From the cell containing the given text, extract its center point as [x, y] coordinate. 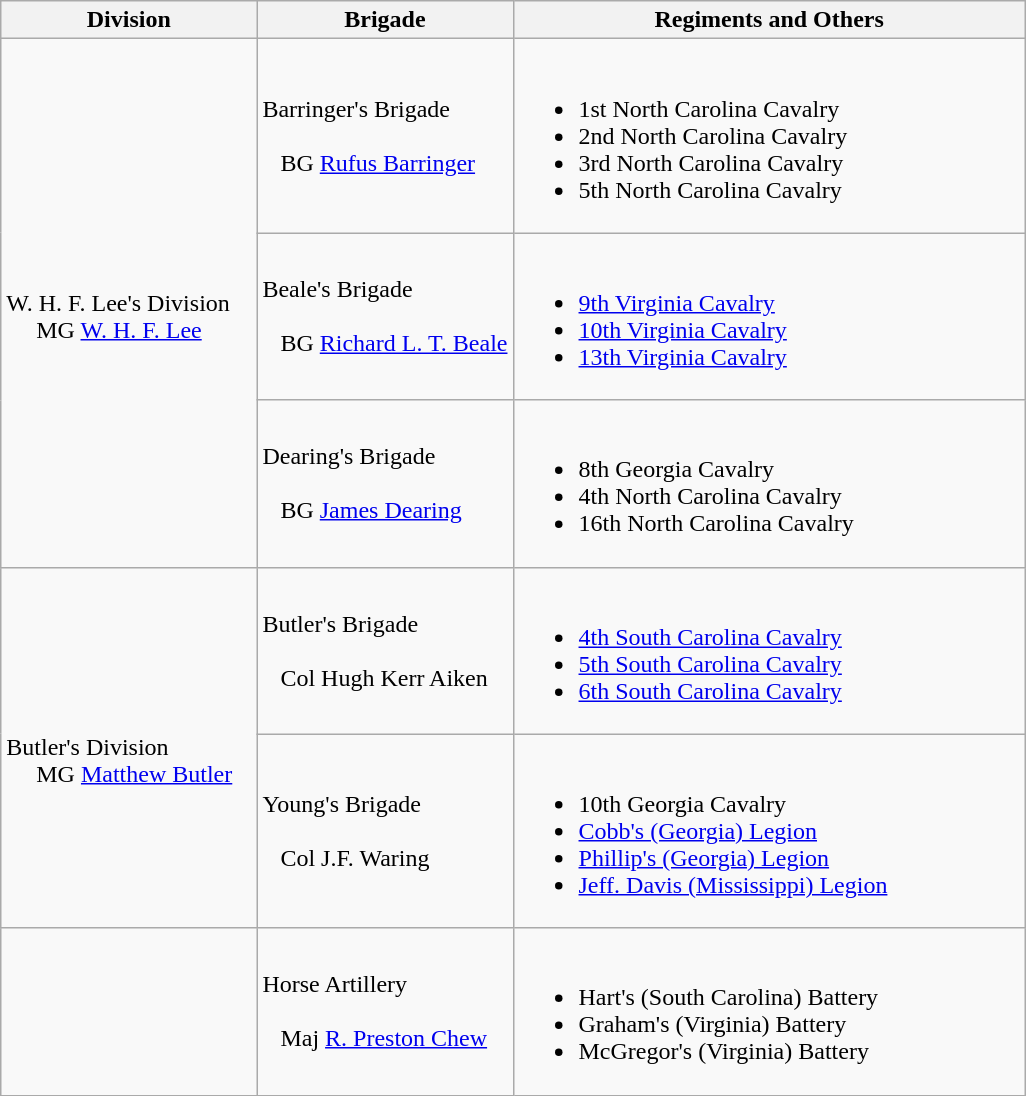
9th Virginia Cavalry10th Virginia Cavalry13th Virginia Cavalry [769, 316]
Barringer's Brigade BG Rufus Barringer [385, 136]
Division [129, 20]
10th Georgia CavalryCobb's (Georgia) LegionPhillip's (Georgia) LegionJeff. Davis (Mississippi) Legion [769, 831]
Brigade [385, 20]
Dearing's Brigade BG James Dearing [385, 484]
Butler's Division MG Matthew Butler [129, 748]
Butler's Brigade Col Hugh Kerr Aiken [385, 650]
W. H. F. Lee's Division MG W. H. F. Lee [129, 303]
Regiments and Others [769, 20]
Horse Artillery Maj R. Preston Chew [385, 1012]
Hart's (South Carolina) BatteryGraham's (Virginia) BatteryMcGregor's (Virginia) Battery [769, 1012]
Beale's Brigade BG Richard L. T. Beale [385, 316]
Young's Brigade Col J.F. Waring [385, 831]
4th South Carolina Cavalry5th South Carolina Cavalry6th South Carolina Cavalry [769, 650]
8th Georgia Cavalry4th North Carolina Cavalry16th North Carolina Cavalry [769, 484]
1st North Carolina Cavalry2nd North Carolina Cavalry3rd North Carolina Cavalry5th North Carolina Cavalry [769, 136]
